Identify which cell holds the provided text, then report its (X, Y) central coordinate. 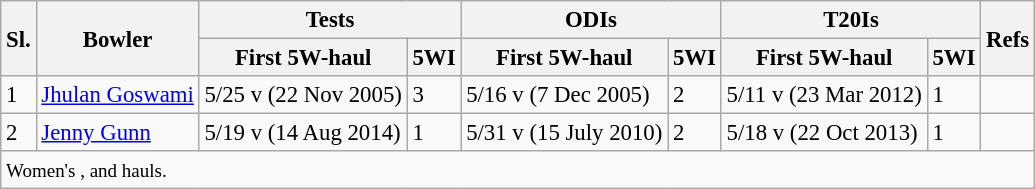
Refs (1008, 38)
Sl. (18, 38)
Tests (330, 20)
5/18 v (22 Oct 2013) (824, 133)
5/25 v (22 Nov 2005) (303, 95)
Jenny Gunn (118, 133)
5/11 v (23 Mar 2012) (824, 95)
Bowler (118, 38)
5/16 v (7 Dec 2005) (564, 95)
T20Is (851, 20)
3 (434, 95)
Women's , and hauls. (518, 170)
Jhulan Goswami (118, 95)
5/31 v (15 July 2010) (564, 133)
ODIs (591, 20)
5/19 v (14 Aug 2014) (303, 133)
